Identify which cell holds the provided text, then report its (X, Y) central coordinate. 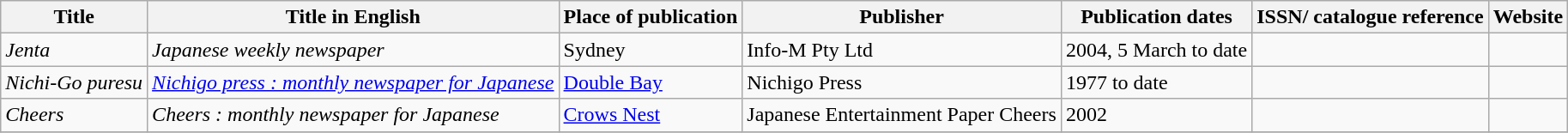
1977 to date (1156, 82)
Cheers : monthly newspaper for Japanese (354, 115)
Japanese Entertainment Paper Cheers (902, 115)
Cheers (74, 115)
Nichi-Go puresu (74, 82)
Info-M Pty Ltd (902, 50)
Nichigo Press (902, 82)
Website (1528, 17)
Double Bay (651, 82)
Japanese weekly newspaper (354, 50)
Sydney (651, 50)
Crows Nest (651, 115)
Title in English (354, 17)
ISSN/ catalogue reference (1370, 17)
Place of publication (651, 17)
Jenta (74, 50)
Publication dates (1156, 17)
2002 (1156, 115)
Publisher (902, 17)
Nichigo press : monthly newspaper for Japanese (354, 82)
Title (74, 17)
2004, 5 March to date (1156, 50)
